Identify which cell holds the provided text, then report its [X, Y] central coordinate. 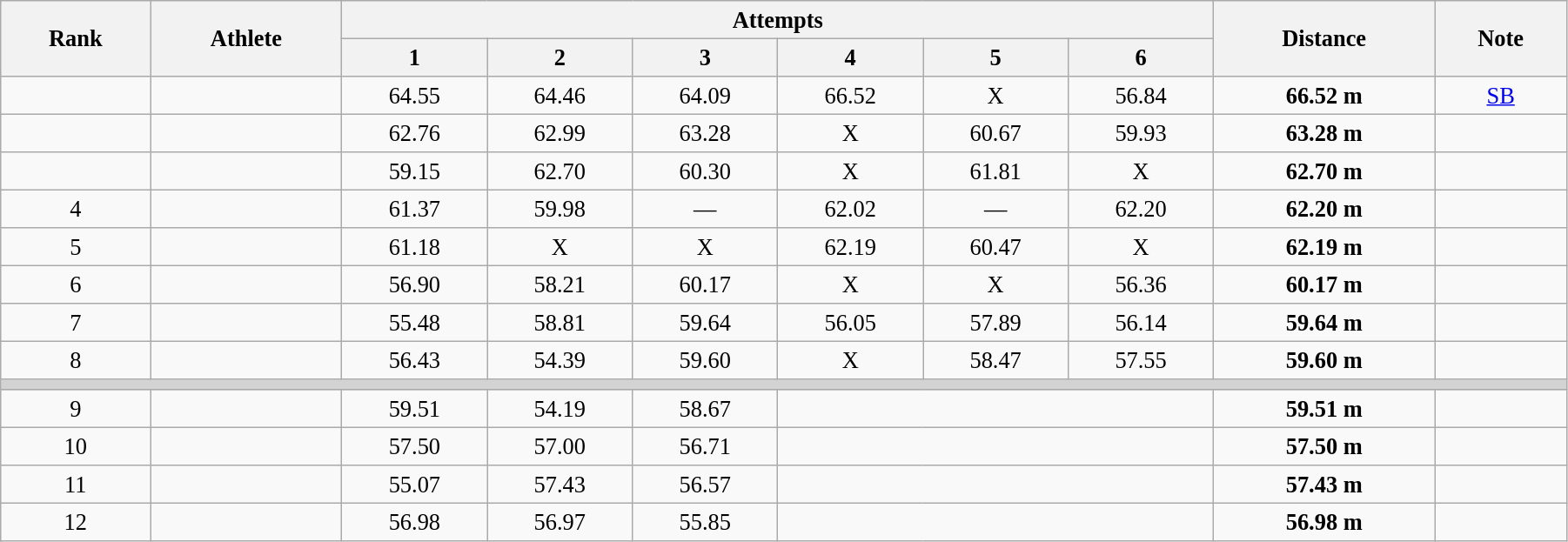
59.60 [705, 360]
11 [76, 485]
61.37 [414, 209]
62.02 [851, 209]
57.89 [995, 323]
62.99 [560, 133]
60.67 [995, 133]
Distance [1324, 38]
62.20 [1142, 209]
57.50 [414, 446]
62.70 [560, 171]
62.19 m [1324, 247]
56.57 [705, 485]
60.17 [705, 284]
59.64 [705, 323]
54.39 [560, 360]
Note [1501, 38]
57.43 [560, 485]
7 [76, 323]
54.19 [560, 409]
59.51 m [1324, 409]
62.20 m [1324, 209]
56.05 [851, 323]
55.48 [414, 323]
61.18 [414, 247]
59.98 [560, 209]
57.00 [560, 446]
55.07 [414, 485]
1 [414, 57]
59.64 m [1324, 323]
59.60 m [1324, 360]
66.52 [851, 95]
58.67 [705, 409]
64.46 [560, 95]
60.17 m [1324, 284]
Attempts [778, 19]
62.76 [414, 133]
2 [560, 57]
61.81 [995, 171]
64.55 [414, 95]
12 [76, 522]
62.19 [851, 247]
59.51 [414, 409]
56.97 [560, 522]
57.43 m [1324, 485]
58.21 [560, 284]
9 [76, 409]
10 [76, 446]
63.28 m [1324, 133]
60.47 [995, 247]
63.28 [705, 133]
56.36 [1142, 284]
58.81 [560, 323]
SB [1501, 95]
60.30 [705, 171]
56.98 m [1324, 522]
55.85 [705, 522]
3 [705, 57]
59.15 [414, 171]
56.43 [414, 360]
Athlete [246, 38]
56.14 [1142, 323]
Rank [76, 38]
56.71 [705, 446]
64.09 [705, 95]
59.93 [1142, 133]
62.70 m [1324, 171]
57.50 m [1324, 446]
58.47 [995, 360]
66.52 m [1324, 95]
57.55 [1142, 360]
56.98 [414, 522]
8 [76, 360]
56.84 [1142, 95]
56.90 [414, 284]
